Pinpoint the cell where the given text exists, returning its (x, y) midpoint coordinate. 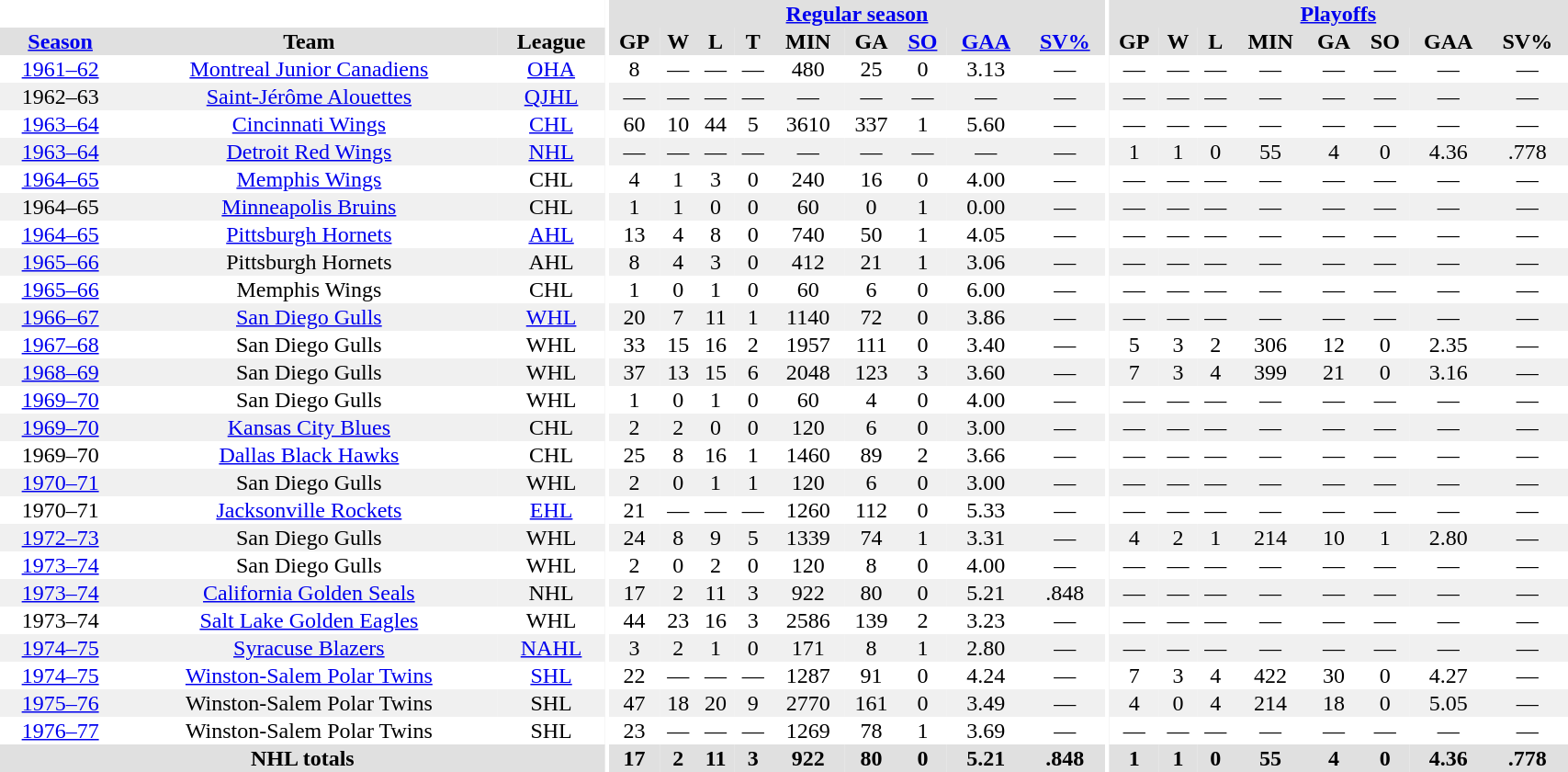
139 (871, 620)
Dallas Black Hawks (309, 455)
480 (808, 69)
33 (634, 345)
1260 (808, 510)
3.86 (987, 317)
111 (871, 345)
California Golden Seals (309, 593)
1968–69 (61, 372)
T (753, 41)
2586 (808, 620)
3.60 (987, 372)
5.33 (987, 510)
1962–63 (61, 96)
12 (1334, 345)
1269 (808, 731)
412 (808, 262)
171 (808, 648)
5.05 (1448, 703)
74 (871, 538)
1966–67 (61, 317)
3.13 (987, 69)
337 (871, 124)
161 (871, 703)
1976–77 (61, 731)
Montreal Junior Canadiens (309, 69)
91 (871, 675)
3.49 (987, 703)
Regular season (857, 14)
5.60 (987, 124)
78 (871, 731)
3.66 (987, 455)
Saint-Jérôme Alouettes (309, 96)
1140 (808, 317)
740 (808, 234)
QJHL (551, 96)
112 (871, 510)
4.24 (987, 675)
1967–68 (61, 345)
Syracuse Blazers (309, 648)
4.27 (1448, 675)
OHA (551, 69)
1975–76 (61, 703)
1972–73 (61, 538)
2770 (808, 703)
1957 (808, 345)
Playoffs (1337, 14)
2048 (808, 372)
50 (871, 234)
Team (309, 41)
3.31 (987, 538)
3.23 (987, 620)
30 (1334, 675)
EHL (551, 510)
6.00 (987, 289)
0.00 (987, 207)
3.40 (987, 345)
422 (1271, 675)
Kansas City Blues (309, 427)
NHL totals (303, 758)
123 (871, 372)
NAHL (551, 648)
37 (634, 372)
Salt Lake Golden Eagles (309, 620)
1339 (808, 538)
22 (634, 675)
4.05 (987, 234)
3.16 (1448, 372)
1460 (808, 455)
24 (634, 538)
3610 (808, 124)
47 (634, 703)
306 (1271, 345)
399 (1271, 372)
3.69 (987, 731)
2.35 (1448, 345)
League (551, 41)
3.06 (987, 262)
Cincinnati Wings (309, 124)
240 (808, 179)
89 (871, 455)
1287 (808, 675)
72 (871, 317)
1961–62 (61, 69)
Detroit Red Wings (309, 152)
Season (61, 41)
Jacksonville Rockets (309, 510)
Minneapolis Bruins (309, 207)
